Return the (x, y) coordinate for the center point of the cell that contains the specified text.  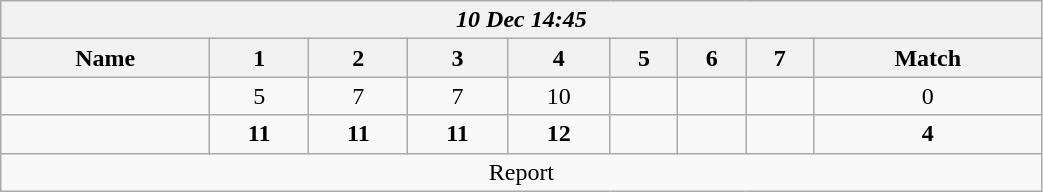
Match (928, 58)
Name (106, 58)
Report (522, 172)
12 (558, 134)
1 (260, 58)
10 (558, 96)
3 (458, 58)
2 (358, 58)
10 Dec 14:45 (522, 20)
0 (928, 96)
6 (712, 58)
